For the text-containing cell, return its midpoint in (X, Y) coordinate format. 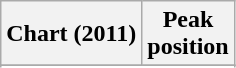
Chart (2011) (72, 34)
Peakposition (188, 34)
